For the text-containing cell, return its midpoint in (X, Y) coordinate format. 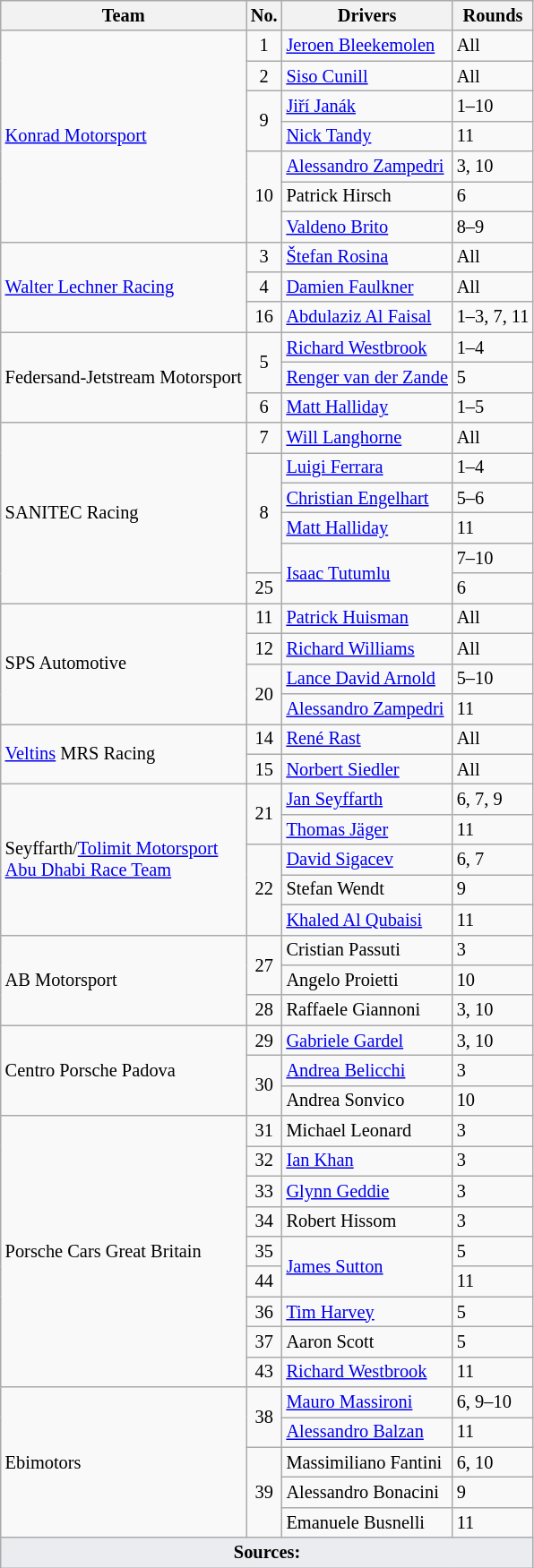
6, 7, 9 (493, 799)
Cristian Passuti (367, 950)
6, 7 (493, 860)
38 (264, 1417)
Valdeno Brito (367, 227)
AB Motorsport (124, 980)
6, 10 (493, 1462)
Isaac Tutumlu (367, 573)
Renger van der Zande (367, 377)
1–10 (493, 106)
Khaled Al Qubaisi (367, 920)
7 (264, 438)
5–10 (493, 679)
Lance David Arnold (367, 679)
Ian Khan (367, 1161)
36 (264, 1312)
SANITEC Racing (124, 513)
Jiří Janák (367, 106)
Drivers (367, 15)
2 (264, 76)
4 (264, 287)
Patrick Hirsch (367, 196)
Mauro Massironi (367, 1402)
Richard Williams (367, 648)
Norbert Siedler (367, 769)
Robert Hissom (367, 1221)
30 (264, 1085)
Seyffarth/Tolimit Motorsport Abu Dhabi Race Team (124, 859)
Aaron Scott (367, 1341)
Michael Leonard (367, 1131)
27 (264, 965)
44 (264, 1281)
René Rast (367, 739)
Luigi Ferrara (367, 467)
Emanuele Busnelli (367, 1522)
Federsand-Jetstream Motorsport (124, 378)
Sources: (267, 1553)
Jeroen Bleekemolen (367, 46)
8 (264, 512)
Christian Engelhart (367, 498)
37 (264, 1341)
David Sigacev (367, 860)
14 (264, 739)
39 (264, 1492)
Konrad Motorsport (124, 136)
33 (264, 1191)
1–3, 7, 11 (493, 317)
Walter Lechner Racing (124, 287)
Siso Cunill (367, 76)
15 (264, 769)
Jan Seyffarth (367, 799)
16 (264, 317)
Alessandro Bonacini (367, 1493)
Tim Harvey (367, 1312)
Thomas Jäger (367, 829)
Massimiliano Fantini (367, 1462)
SPS Automotive (124, 663)
1–5 (493, 407)
8–9 (493, 227)
43 (264, 1372)
Rounds (493, 15)
James Sutton (367, 1266)
32 (264, 1161)
Andrea Belicchi (367, 1070)
Stefan Wendt (367, 889)
21 (264, 813)
7–10 (493, 558)
34 (264, 1221)
29 (264, 1041)
28 (264, 1010)
Alessandro Balzan (367, 1432)
12 (264, 648)
Damien Faulkner (367, 287)
31 (264, 1131)
Patrick Huisman (367, 618)
No. (264, 15)
Angelo Proietti (367, 980)
Nick Tandy (367, 136)
35 (264, 1251)
Gabriele Gardel (367, 1041)
22 (264, 890)
Team (124, 15)
Raffaele Giannoni (367, 1010)
Centro Porsche Padova (124, 1071)
Andrea Sonvico (367, 1101)
Štefan Rosina (367, 257)
Ebimotors (124, 1462)
Veltins MRS Racing (124, 754)
6, 9–10 (493, 1402)
Glynn Geddie (367, 1191)
Will Langhorne (367, 438)
Abdulaziz Al Faisal (367, 317)
Porsche Cars Great Britain (124, 1252)
25 (264, 588)
5–6 (493, 498)
20 (264, 693)
1 (264, 46)
